Detect which cell encompasses the target text, then output its [X, Y] center coordinate. 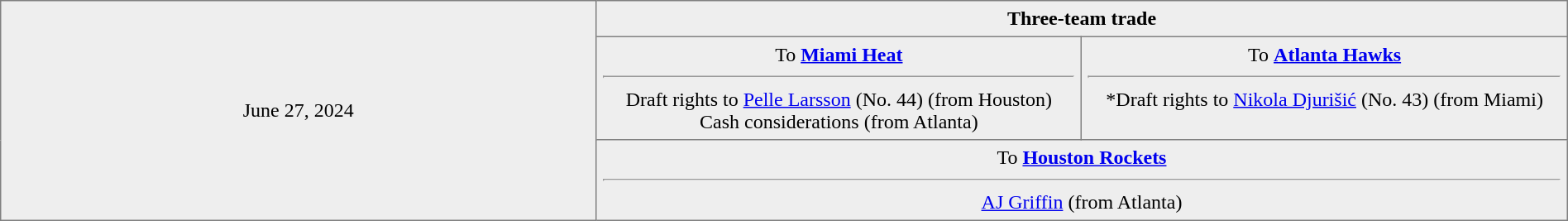
June 27, 2024 [299, 111]
To Atlanta Hawks*Draft rights to Nikola Djurišić (No. 43) (from Miami) [1325, 88]
To Houston RocketsAJ Griffin (from Atlanta) [1082, 180]
Three-team trade [1082, 19]
To Miami HeatDraft rights to Pelle Larsson (No. 44) (from Houston)Cash considerations (from Atlanta) [839, 88]
